Search for the cell housing the specified text and yield its [X, Y] center coordinate. 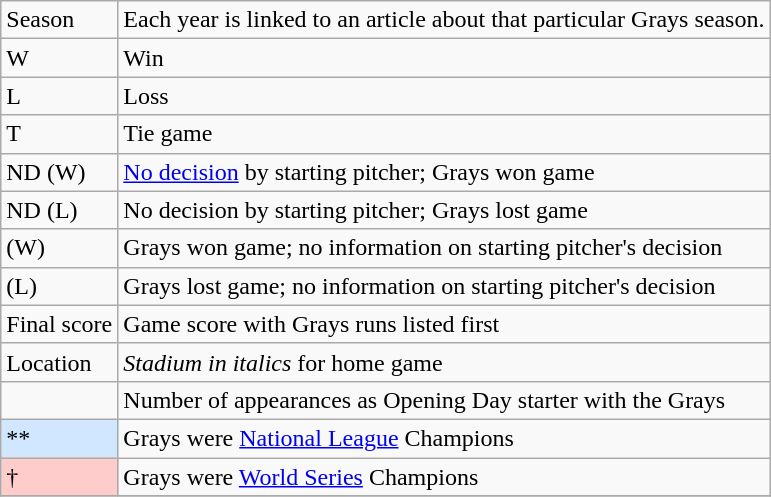
Grays won game; no information on starting pitcher's decision [444, 248]
Tie game [444, 134]
Loss [444, 96]
Grays were National League Champions [444, 438]
Win [444, 58]
No decision by starting pitcher; Grays lost game [444, 210]
Number of appearances as Opening Day starter with the Grays [444, 400]
W [60, 58]
Grays were World Series Champions [444, 477]
Game score with Grays runs listed first [444, 324]
† [60, 477]
No decision by starting pitcher; Grays won game [444, 172]
(W) [60, 248]
L [60, 96]
Location [60, 362]
(L) [60, 286]
ND (W) [60, 172]
Season [60, 20]
T [60, 134]
Stadium in italics for home game [444, 362]
** [60, 438]
Final score [60, 324]
Grays lost game; no information on starting pitcher's decision [444, 286]
Each year is linked to an article about that particular Grays season. [444, 20]
ND (L) [60, 210]
